Return the (x, y) coordinate for the center point of the cell that contains the specified text.  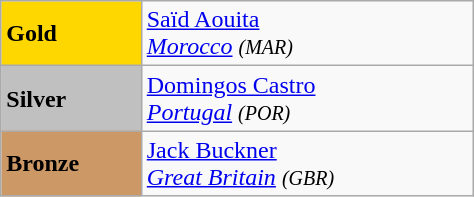
Gold (71, 34)
Saïd AouitaMorocco (MAR) (307, 34)
Silver (71, 98)
Domingos CastroPortugal (POR) (307, 98)
Jack BucknerGreat Britain (GBR) (307, 164)
Bronze (71, 164)
